Provide the (X, Y) coordinate of the cell's center where the given text is located.  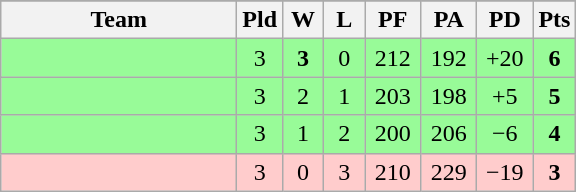
W (304, 20)
212 (393, 58)
192 (449, 58)
−6 (505, 134)
PA (449, 20)
Pts (554, 20)
L (344, 20)
+5 (505, 96)
206 (449, 134)
PD (505, 20)
203 (393, 96)
+20 (505, 58)
Pld (260, 20)
4 (554, 134)
Team (119, 20)
198 (449, 96)
200 (393, 134)
−19 (505, 172)
229 (449, 172)
PF (393, 20)
210 (393, 172)
5 (554, 96)
6 (554, 58)
